Return [x, y] of the center of cell containing provided text 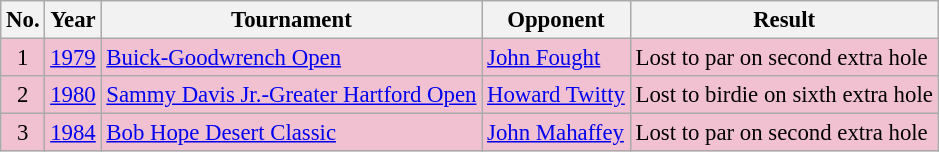
1 [23, 58]
Sammy Davis Jr.-Greater Hartford Open [292, 95]
1979 [73, 58]
Opponent [556, 20]
John Mahaffey [556, 133]
1980 [73, 95]
1984 [73, 133]
2 [23, 95]
Result [784, 20]
John Fought [556, 58]
Lost to birdie on sixth extra hole [784, 95]
3 [23, 133]
No. [23, 20]
Bob Hope Desert Classic [292, 133]
Howard Twitty [556, 95]
Buick-Goodwrench Open [292, 58]
Year [73, 20]
Tournament [292, 20]
